Pinpoint the cell where the given text exists, returning its (X, Y) midpoint coordinate. 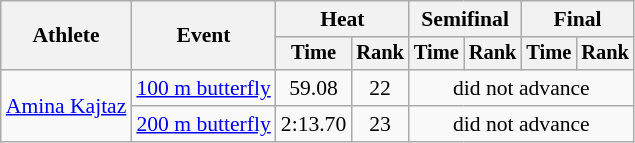
59.08 (314, 88)
2:13.70 (314, 124)
22 (380, 88)
23 (380, 124)
Semifinal (465, 19)
100 m butterfly (203, 88)
Athlete (66, 36)
Amina Kajtaz (66, 106)
Heat (342, 19)
Final (577, 19)
200 m butterfly (203, 124)
Event (203, 36)
